Pinpoint the cell where the given text exists, returning its [x, y] midpoint coordinate. 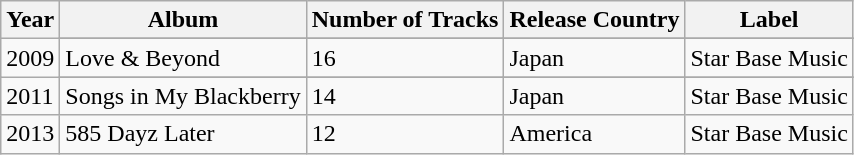
14 [405, 96]
America [594, 134]
Album [183, 20]
Love & Beyond [183, 58]
Year [30, 20]
12 [405, 134]
2013 [30, 134]
2011 [30, 96]
16 [405, 58]
Release Country [594, 20]
Number of Tracks [405, 20]
585 Dayz Later [183, 134]
Songs in My Blackberry [183, 96]
Label [769, 20]
2009 [30, 58]
